Determine the [X, Y] coordinate at the center of the cell enclosing the given text.  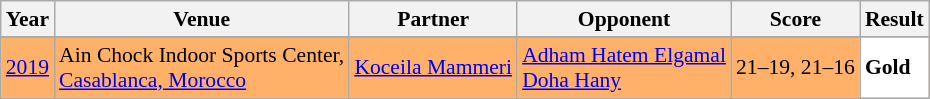
Koceila Mammeri [433, 68]
Adham Hatem Elgamal Doha Hany [624, 68]
Ain Chock Indoor Sports Center,Casablanca, Morocco [202, 68]
21–19, 21–16 [796, 68]
Gold [894, 68]
Result [894, 19]
Opponent [624, 19]
Year [28, 19]
Partner [433, 19]
Venue [202, 19]
Score [796, 19]
2019 [28, 68]
